Find where the given text appears and provide that cell's center as [x, y] coordinate. 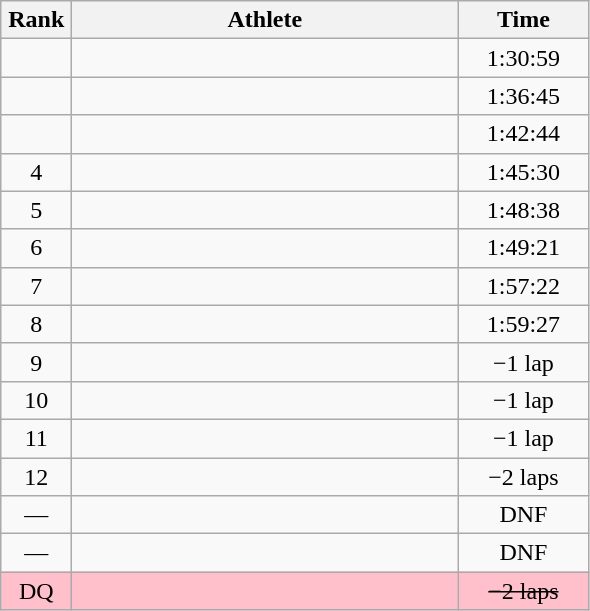
DQ [36, 591]
1:48:38 [524, 210]
4 [36, 172]
Rank [36, 20]
Time [524, 20]
1:57:22 [524, 286]
12 [36, 477]
Athlete [265, 20]
1:42:44 [524, 134]
5 [36, 210]
9 [36, 362]
1:36:45 [524, 96]
11 [36, 438]
7 [36, 286]
1:30:59 [524, 58]
1:49:21 [524, 248]
10 [36, 400]
1:59:27 [524, 324]
8 [36, 324]
6 [36, 248]
1:45:30 [524, 172]
